Find where the given text appears and provide that cell's center as (x, y) coordinate. 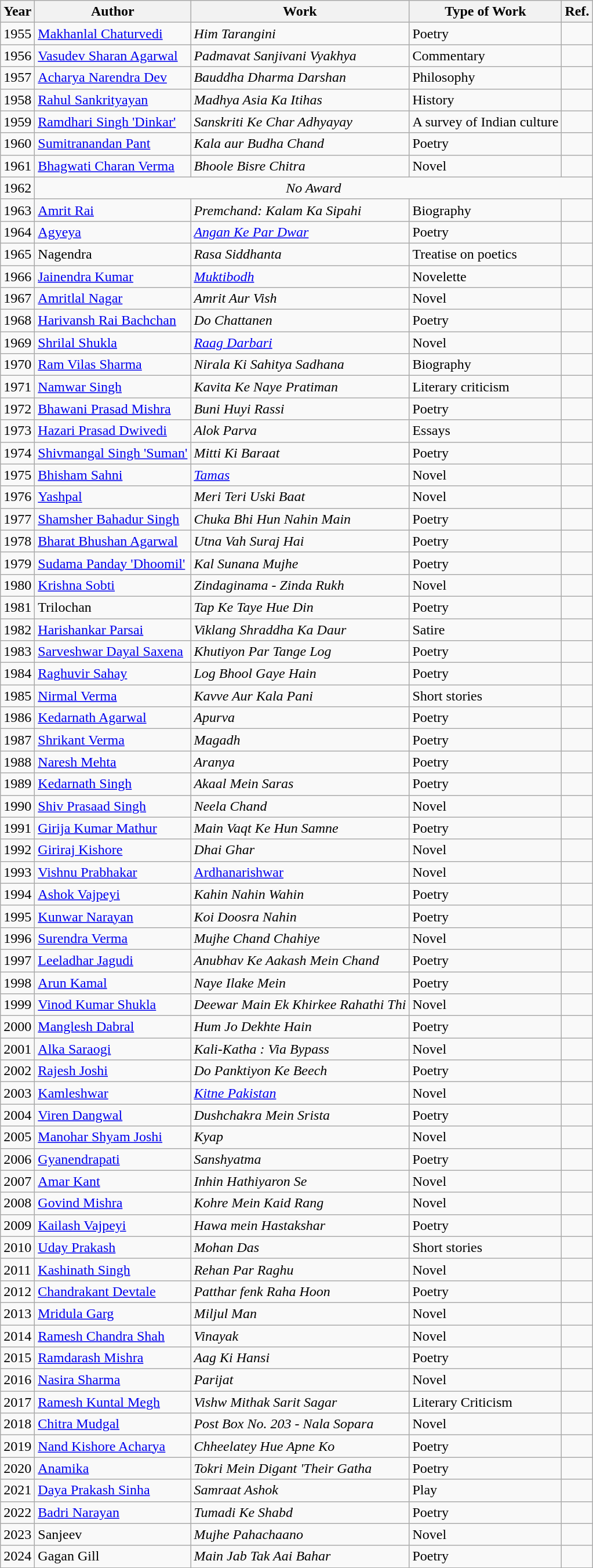
2006 (17, 1159)
Padmavat Sanjivani Vyakhya (300, 56)
Harivansh Rai Bachchan (112, 321)
Mridula Garg (112, 1313)
1974 (17, 453)
Anamika (112, 1468)
Shrikant Verma (112, 740)
Tamas (300, 475)
1993 (17, 872)
Vinod Kumar Shukla (112, 1005)
Gagan Gill (112, 1556)
Satire (486, 629)
A survey of Indian culture (486, 122)
2007 (17, 1181)
Ramesh Kuntal Megh (112, 1402)
1973 (17, 431)
Muktibodh (300, 277)
Krishna Sobti (112, 585)
Rasa Siddhanta (300, 254)
2013 (17, 1313)
Mitti Ki Baraat (300, 453)
1992 (17, 850)
Sanskriti Ke Char Adhyayay (300, 122)
1977 (17, 519)
Chuka Bhi Hun Nahin Main (300, 519)
Daya Prakash Sinha (112, 1490)
2009 (17, 1225)
Post Box No. 203 - Nala Sopara (300, 1424)
1984 (17, 674)
Arun Kamal (112, 983)
1975 (17, 475)
Shivmangal Singh 'Suman' (112, 453)
1980 (17, 585)
Bhagwati Charan Verma (112, 166)
Acharya Narendra Dev (112, 78)
Harishankar Parsai (112, 629)
Vishw Mithak Sarit Sagar (300, 1402)
Kala aur Budha Chand (300, 144)
Tap Ke Taye Hue Din (300, 607)
Yashpal (112, 497)
Play (486, 1490)
2017 (17, 1402)
Premchand: Kalam Ka Sipahi (300, 210)
Bauddha Dharma Darshan (300, 78)
Novelette (486, 277)
Uday Prakash (112, 1247)
1965 (17, 254)
Kailash Vajpeyi (112, 1225)
Hum Jo Dekhte Hain (300, 1027)
Neela Chand (300, 806)
Sanjeev (112, 1534)
Hawa mein Hastakshar (300, 1225)
2021 (17, 1490)
Amrit Aur Vish (300, 299)
2024 (17, 1556)
1957 (17, 78)
1962 (17, 188)
Vinayak (300, 1335)
2022 (17, 1512)
Treatise on poetics (486, 254)
2005 (17, 1137)
Mujhe Pahachaano (300, 1534)
Raag Darbari (300, 343)
Utna Vah Suraj Hai (300, 541)
Shrilal Shukla (112, 343)
1969 (17, 343)
1976 (17, 497)
1989 (17, 784)
Shamsher Bahadur Singh (112, 519)
Makhanlal Chaturvedi (112, 34)
1960 (17, 144)
Viklang Shraddha Ka Daur (300, 629)
Naye Ilake Mein (300, 983)
1978 (17, 541)
2016 (17, 1380)
Nasira Sharma (112, 1380)
Viren Dangwal (112, 1115)
Kohre Mein Kaid Rang (300, 1203)
1982 (17, 629)
Main Jab Tak Aai Bahar (300, 1556)
Madhya Asia Ka Itihas (300, 100)
Magadh (300, 740)
Deewar Main Ek Khirkee Rahathi Thi (300, 1005)
1991 (17, 828)
Jainendra Kumar (112, 277)
Rehan Par Raghu (300, 1269)
1996 (17, 938)
Kedarnath Agarwal (112, 718)
1983 (17, 652)
Do Panktiyon Ke Beech (300, 1071)
Namwar Singh (112, 387)
Kali-Katha : Via Bypass (300, 1049)
Literary criticism (486, 387)
Sumitranandan Pant (112, 144)
Commentary (486, 56)
Govind Mishra (112, 1203)
Angan Ke Par Dwar (300, 232)
1970 (17, 365)
Kunwar Narayan (112, 916)
Tumadi Ke Shabd (300, 1512)
Chheelatey Hue Apne Ko (300, 1446)
Kavita Ke Naye Pratiman (300, 387)
Ram Vilas Sharma (112, 365)
Raghuvir Sahay (112, 674)
Dushchakra Mein Srista (300, 1115)
Kyap (300, 1137)
Ramdarash Mishra (112, 1358)
1968 (17, 321)
Miljul Man (300, 1313)
Naresh Mehta (112, 762)
Kitne Pakistan (300, 1093)
Apurva (300, 718)
2000 (17, 1027)
2008 (17, 1203)
1998 (17, 983)
1967 (17, 299)
Him Tarangini (300, 34)
Zindaginama - Zinda Rukh (300, 585)
Mujhe Chand Chahiye (300, 938)
Ramesh Chandra Shah (112, 1335)
1981 (17, 607)
2004 (17, 1115)
Agyeya (112, 232)
Nirala Ki Sahitya Sadhana (300, 365)
Philosophy (486, 78)
Alka Saraogi (112, 1049)
Parijat (300, 1380)
Badri Narayan (112, 1512)
Nagendra (112, 254)
Log Bhool Gaye Hain (300, 674)
Vasudev Sharan Agarwal (112, 56)
Year (17, 12)
1994 (17, 894)
Ramdhari Singh 'Dinkar' (112, 122)
Khutiyon Par Tange Log (300, 652)
Inhin Hathiyaron Se (300, 1181)
1997 (17, 960)
Bhoole Bisre Chitra (300, 166)
Sanshyatma (300, 1159)
Essays (486, 431)
Buni Huyi Rassi (300, 409)
2014 (17, 1335)
2012 (17, 1291)
2011 (17, 1269)
1966 (17, 277)
Hazari Prasad Dwivedi (112, 431)
Mohan Das (300, 1247)
Type of Work (486, 12)
1979 (17, 563)
2003 (17, 1093)
Kal Sunana Mujhe (300, 563)
Sarveshwar Dayal Saxena (112, 652)
Anubhav Ke Aakash Mein Chand (300, 960)
Samraat Ashok (300, 1490)
Ardhanarishwar (300, 872)
1999 (17, 1005)
Bhisham Sahni (112, 475)
2010 (17, 1247)
Surendra Verma (112, 938)
2020 (17, 1468)
Leeladhar Jagudi (112, 960)
Amrit Rai (112, 210)
1955 (17, 34)
Aag Ki Hansi (300, 1358)
Kavve Aur Kala Pani (300, 696)
Amar Kant (112, 1181)
Koi Doosra Nahin (300, 916)
1964 (17, 232)
History (486, 100)
1971 (17, 387)
Bharat Bhushan Agarwal (112, 541)
2023 (17, 1534)
1972 (17, 409)
Tokri Mein Digant 'Their Gatha (300, 1468)
Rahul Sankrityayan (112, 100)
Literary Criticism (486, 1402)
1988 (17, 762)
Kedarnath Singh (112, 784)
Patthar fenk Raha Hoon (300, 1291)
Author (112, 12)
1958 (17, 100)
Girija Kumar Mathur (112, 828)
Work (300, 12)
Gyanendrapati (112, 1159)
2002 (17, 1071)
2001 (17, 1049)
Shiv Prasaad Singh (112, 806)
Kashinath Singh (112, 1269)
Kahin Nahin Wahin (300, 894)
Dhai Ghar (300, 850)
Rajesh Joshi (112, 1071)
Akaal Mein Saras (300, 784)
2015 (17, 1358)
1987 (17, 740)
1986 (17, 718)
Meri Teri Uski Baat (300, 497)
Nand Kishore Acharya (112, 1446)
2019 (17, 1446)
No Award (314, 188)
Trilochan (112, 607)
1963 (17, 210)
Nirmal Verma (112, 696)
Main Vaqt Ke Hun Samne (300, 828)
Do Chattanen (300, 321)
Amritlal Nagar (112, 299)
Ashok Vajpeyi (112, 894)
Aranya (300, 762)
Chandrakant Devtale (112, 1291)
Sudama Panday 'Dhoomil' (112, 563)
1985 (17, 696)
Alok Parva (300, 431)
Ref. (577, 12)
1990 (17, 806)
Manglesh Dabral (112, 1027)
Chitra Mudgal (112, 1424)
1956 (17, 56)
1959 (17, 122)
Vishnu Prabhakar (112, 872)
1995 (17, 916)
1961 (17, 166)
2018 (17, 1424)
Bhawani Prasad Mishra (112, 409)
Giriraj Kishore (112, 850)
Kamleshwar (112, 1093)
Manohar Shyam Joshi (112, 1137)
